Locate the cell with the specified text and output its [X, Y] center coordinate. 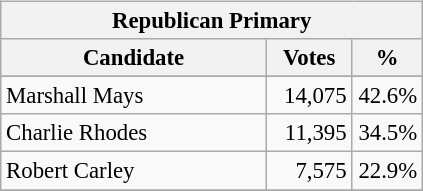
Votes [309, 58]
Robert Carley [134, 171]
34.5% [388, 133]
7,575 [309, 171]
42.6% [388, 96]
Candidate [134, 58]
11,395 [309, 133]
Republican Primary [212, 21]
22.9% [388, 171]
% [388, 58]
14,075 [309, 96]
Charlie Rhodes [134, 133]
Marshall Mays [134, 96]
